For the text-containing cell, return its midpoint in (x, y) coordinate format. 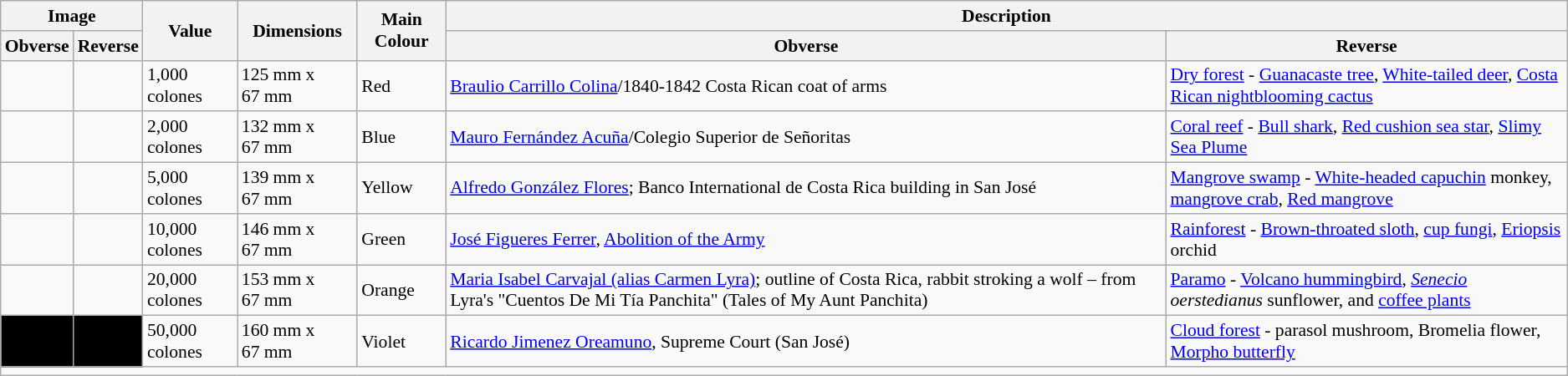
1,000 colones (191, 85)
Orange (401, 291)
Ricardo Jimenez Oreamuno, Supreme Court (San José) (806, 341)
160 mm x 67 mm (298, 341)
139 mm x 67 mm (298, 189)
Blue (401, 137)
132 mm x 67 mm (298, 137)
Coral reef - Bull shark, Red cushion sea star, Slimy Sea Plume (1366, 137)
Rainforest - Brown-throated sloth, cup fungi, Eriopsis orchid (1366, 239)
125 mm x 67 mm (298, 85)
5,000 colones (191, 189)
50,000 colones (191, 341)
Alfredo González Flores; Banco International de Costa Rica building in San José (806, 189)
10,000 colones (191, 239)
20,000 colones (191, 291)
Cloud forest - parasol mushroom, Bromelia flower, Morpho butterfly (1366, 341)
Yellow (401, 189)
Mauro Fernández Acuña/Colegio Superior de Señoritas (806, 137)
Value (191, 30)
2,000 colones (191, 137)
Main Colour (401, 30)
Green (401, 239)
Violet (401, 341)
Dimensions (298, 30)
José Figueres Ferrer, Abolition of the Army (806, 239)
146 mm x 67 mm (298, 239)
Mangrove swamp - White-headed capuchin monkey, mangrove crab, Red mangrove (1366, 189)
Red (401, 85)
Braulio Carrillo Colina/1840-1842 Costa Rican coat of arms (806, 85)
Description (1006, 16)
Image (72, 16)
Paramo - Volcano hummingbird, Senecio oerstedianus sunflower, and coffee plants (1366, 291)
153 mm x 67 mm (298, 291)
Dry forest - Guanacaste tree, White-tailed deer, Costa Rican nightblooming cactus (1366, 85)
